From the cell containing the given text, extract its center point as (X, Y) coordinate. 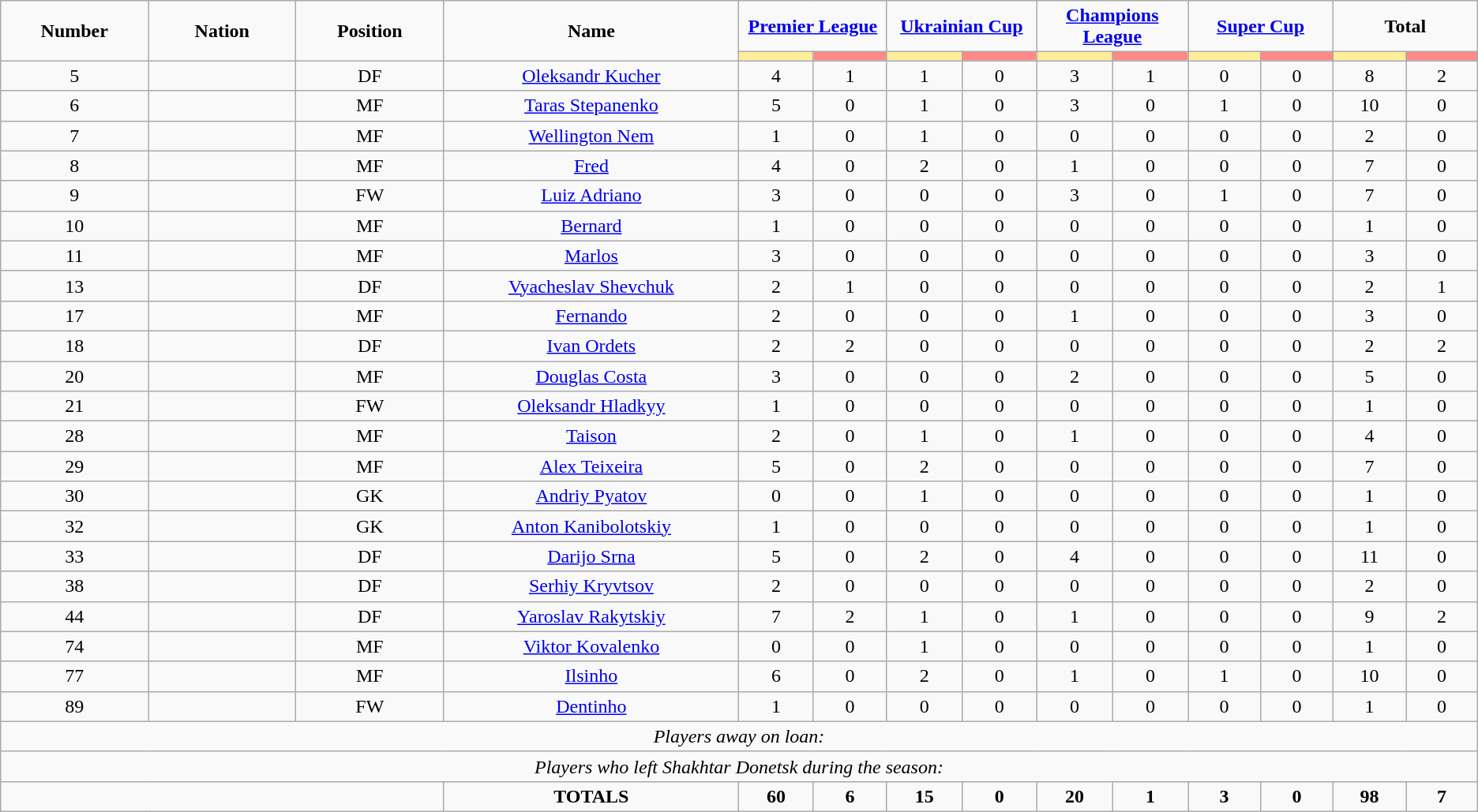
Taras Stepanenko (591, 106)
Viktor Kovalenko (591, 646)
13 (74, 286)
Nation (223, 31)
33 (74, 556)
77 (74, 676)
Ukrainian Cup (962, 27)
Alex Teixeira (591, 466)
Total (1405, 27)
Ivan Ordets (591, 346)
28 (74, 436)
Ilsinho (591, 676)
Darijo Srna (591, 556)
Serhiy Kryvtsov (591, 586)
Fred (591, 166)
89 (74, 706)
Andriy Pyatov (591, 496)
29 (74, 466)
32 (74, 526)
Position (369, 31)
Taison (591, 436)
Players away on loan: (739, 736)
Players who left Shakhtar Donetsk during the season: (739, 766)
TOTALS (591, 796)
Douglas Costa (591, 376)
Marlos (591, 256)
38 (74, 586)
Fernando (591, 316)
Anton Kanibolotskiy (591, 526)
Vyacheslav Shevchuk (591, 286)
Premier League (813, 27)
21 (74, 406)
Champions League (1112, 27)
60 (776, 796)
15 (925, 796)
Oleksandr Hladkyy (591, 406)
44 (74, 616)
Number (74, 31)
Oleksandr Kucher (591, 76)
Dentinho (591, 706)
18 (74, 346)
98 (1369, 796)
30 (74, 496)
Wellington Nem (591, 136)
Bernard (591, 226)
Super Cup (1261, 27)
Name (591, 31)
Luiz Adriano (591, 196)
Yaroslav Rakytskiy (591, 616)
74 (74, 646)
17 (74, 316)
